Identify which cell holds the provided text, then report its (x, y) central coordinate. 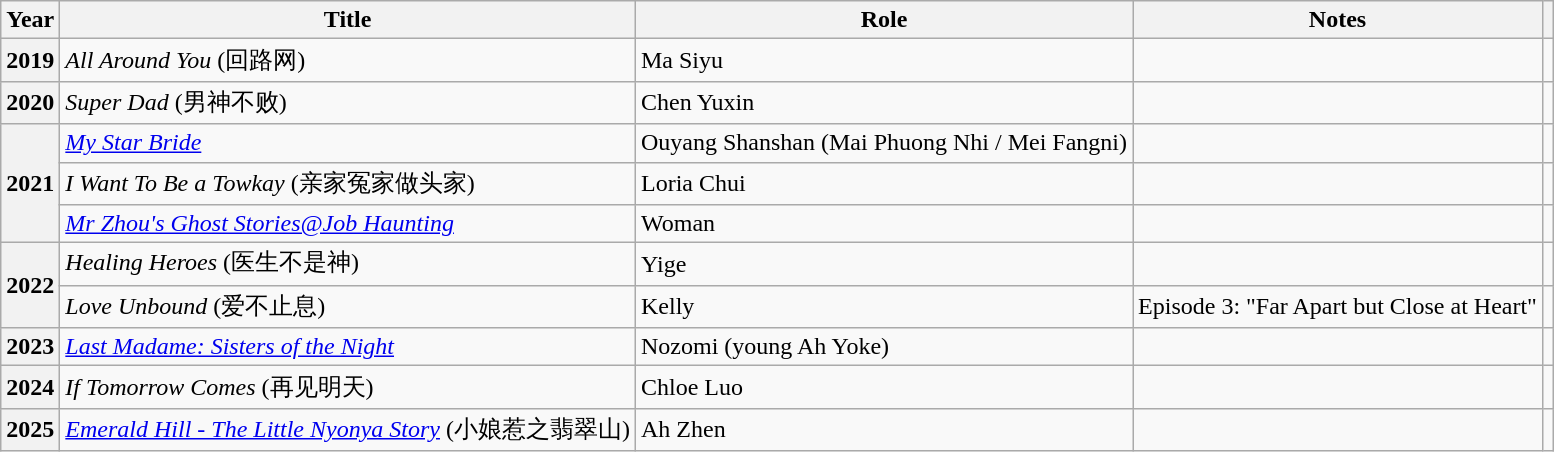
My Star Bride (348, 143)
All Around You (回路网) (348, 60)
2023 (30, 347)
Nozomi (young Ah Yoke) (884, 347)
Year (30, 20)
Episode 3: "Far Apart but Close at Heart" (1338, 306)
Loria Chui (884, 184)
Chloe Luo (884, 388)
2019 (30, 60)
Yige (884, 264)
Emerald Hill - The Little Nyonya Story (小娘惹之翡翠山) (348, 430)
Title (348, 20)
Ah Zhen (884, 430)
2025 (30, 430)
2024 (30, 388)
If Tomorrow Comes (再见明天) (348, 388)
2020 (30, 102)
2021 (30, 184)
Kelly (884, 306)
Role (884, 20)
Ma Siyu (884, 60)
Ouyang Shanshan (Mai Phuong Nhi / Mei Fangni) (884, 143)
Mr Zhou's Ghost Stories@Job Haunting (348, 224)
Love Unbound (爱不止息) (348, 306)
Last Madame: Sisters of the Night (348, 347)
Healing Heroes (医生不是神) (348, 264)
Chen Yuxin (884, 102)
I Want To Be a Towkay (亲家冤家做头家) (348, 184)
Woman (884, 224)
Notes (1338, 20)
Super Dad (男神不败) (348, 102)
2022 (30, 286)
